Return (X, Y) of the center of cell containing provided text 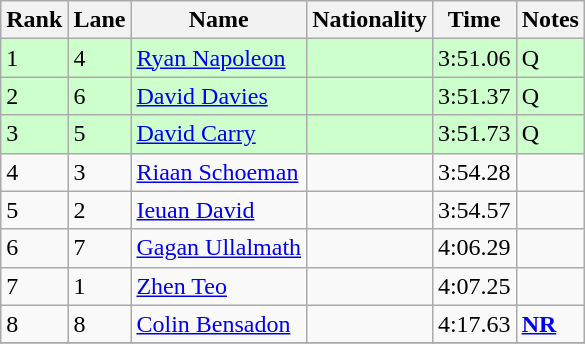
4:06.29 (474, 248)
Colin Bensadon (219, 324)
3:51.73 (474, 134)
Zhen Teo (219, 286)
NR (550, 324)
4:07.25 (474, 286)
Ieuan David (219, 210)
3:54.57 (474, 210)
Name (219, 20)
Rank (34, 20)
David Davies (219, 96)
Time (474, 20)
3:51.37 (474, 96)
3:51.06 (474, 58)
Nationality (370, 20)
Lane (100, 20)
Ryan Napoleon (219, 58)
4:17.63 (474, 324)
Riaan Schoeman (219, 172)
3:54.28 (474, 172)
David Carry (219, 134)
Gagan Ullalmath (219, 248)
Notes (550, 20)
